Detect which cell encompasses the target text, then output its [X, Y] center coordinate. 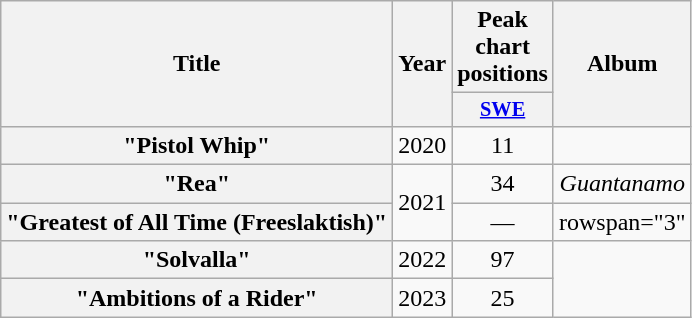
2023 [422, 298]
SWE [503, 110]
rowspan="3" [622, 222]
"Rea" [197, 184]
Peak chart positions [503, 47]
34 [503, 184]
"Ambitions of a Rider" [197, 298]
Title [197, 64]
11 [503, 145]
25 [503, 298]
— [503, 222]
"Greatest of All Time (Freeslaktish)" [197, 222]
2020 [422, 145]
2022 [422, 260]
"Solvalla" [197, 260]
97 [503, 260]
Year [422, 64]
"Pistol Whip" [197, 145]
Album [622, 64]
2021 [422, 203]
Guantanamo [622, 184]
